Detect which cell encompasses the target text, then output its (x, y) center coordinate. 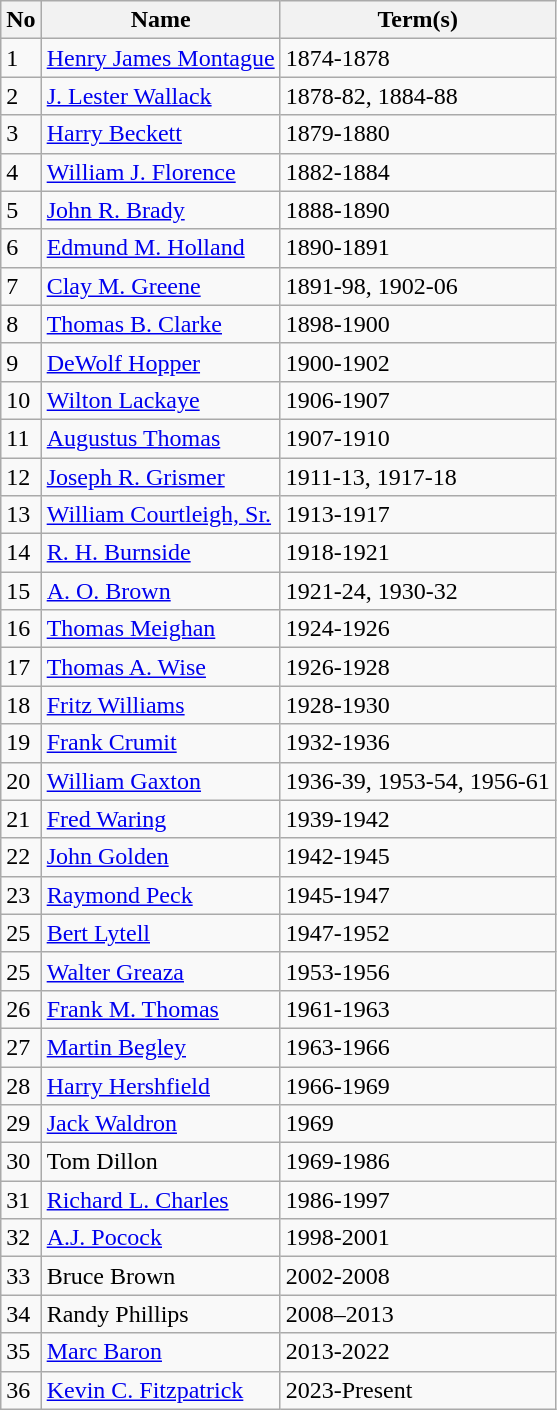
Name (160, 20)
Joseph R. Grismer (160, 477)
9 (21, 362)
Thomas B. Clarke (160, 324)
1911-13, 1917-18 (418, 477)
7 (21, 286)
1942-1945 (418, 857)
1998-2001 (418, 1238)
Henry James Montague (160, 58)
22 (21, 857)
Harry Beckett (160, 134)
1969-1986 (418, 1162)
1939-1942 (418, 819)
Harry Hershfield (160, 1085)
1932-1936 (418, 743)
Thomas Meighan (160, 629)
26 (21, 1009)
1879-1880 (418, 134)
16 (21, 629)
36 (21, 1390)
Jack Waldron (160, 1124)
John R. Brady (160, 210)
1882-1884 (418, 172)
Frank Crumit (160, 743)
1926-1928 (418, 667)
1891-98, 1902-06 (418, 286)
A.J. Pocock (160, 1238)
35 (21, 1352)
4 (21, 172)
10 (21, 400)
1874-1878 (418, 58)
1924-1926 (418, 629)
1947-1952 (418, 933)
1907-1910 (418, 438)
Edmund M. Holland (160, 248)
2023-Present (418, 1390)
Augustus Thomas (160, 438)
29 (21, 1124)
DeWolf Hopper (160, 362)
Frank M. Thomas (160, 1009)
Fred Waring (160, 819)
1906-1907 (418, 400)
21 (21, 819)
1 (21, 58)
5 (21, 210)
Raymond Peck (160, 895)
1966-1969 (418, 1085)
Fritz Williams (160, 705)
1961-1963 (418, 1009)
11 (21, 438)
John Golden (160, 857)
28 (21, 1085)
18 (21, 705)
20 (21, 781)
William Gaxton (160, 781)
1888-1890 (418, 210)
Bruce Brown (160, 1276)
31 (21, 1200)
1900-1902 (418, 362)
2013-2022 (418, 1352)
1936-39, 1953-54, 1956-61 (418, 781)
17 (21, 667)
1918-1921 (418, 553)
23 (21, 895)
William J. Florence (160, 172)
33 (21, 1276)
1963-1966 (418, 1047)
Marc Baron (160, 1352)
15 (21, 591)
6 (21, 248)
A. O. Brown (160, 591)
Martin Begley (160, 1047)
Thomas A. Wise (160, 667)
1945-1947 (418, 895)
Bert Lytell (160, 933)
19 (21, 743)
Clay M. Greene (160, 286)
1898-1900 (418, 324)
32 (21, 1238)
R. H. Burnside (160, 553)
1913-1917 (418, 515)
J. Lester Wallack (160, 96)
Term(s) (418, 20)
No (21, 20)
34 (21, 1314)
30 (21, 1162)
1986-1997 (418, 1200)
27 (21, 1047)
Walter Greaza (160, 971)
2 (21, 96)
2002-2008 (418, 1276)
13 (21, 515)
Kevin C. Fitzpatrick (160, 1390)
1969 (418, 1124)
William Courtleigh, Sr. (160, 515)
Richard L. Charles (160, 1200)
1890-1891 (418, 248)
2008–2013 (418, 1314)
Randy Phillips (160, 1314)
1921-24, 1930-32 (418, 591)
12 (21, 477)
3 (21, 134)
Tom Dillon (160, 1162)
8 (21, 324)
14 (21, 553)
1878-82, 1884-88 (418, 96)
1928-1930 (418, 705)
Wilton Lackaye (160, 400)
1953-1956 (418, 971)
